Capture the cell that displays the provided text and extract its [x, y] central coordinate. 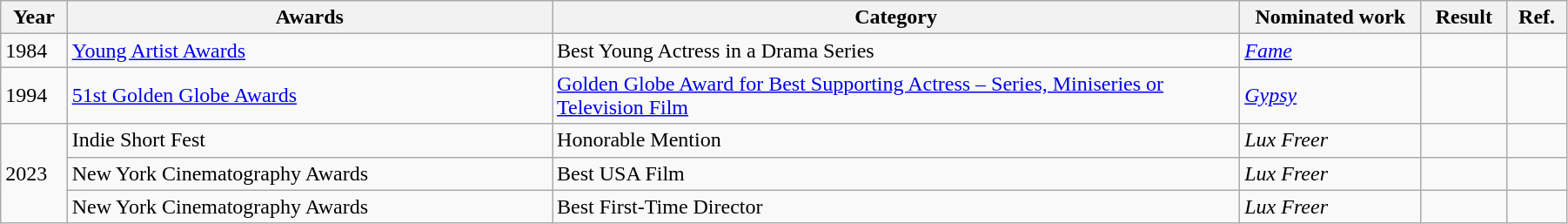
Gypsy [1330, 96]
Nominated work [1330, 17]
Best First-Time Director [896, 207]
Ref. [1537, 17]
Result [1464, 17]
Fame [1330, 51]
2023 [34, 173]
Young Artist Awards [310, 51]
Best Young Actress in a Drama Series [896, 51]
1984 [34, 51]
Year [34, 17]
Honorable Mention [896, 140]
Best USA Film [896, 173]
Category [896, 17]
Golden Globe Award for Best Supporting Actress – Series, Miniseries or Television Film [896, 96]
Indie Short Fest [310, 140]
Awards [310, 17]
1994 [34, 96]
51st Golden Globe Awards [310, 96]
